For the text-containing cell, return its midpoint in [X, Y] coordinate format. 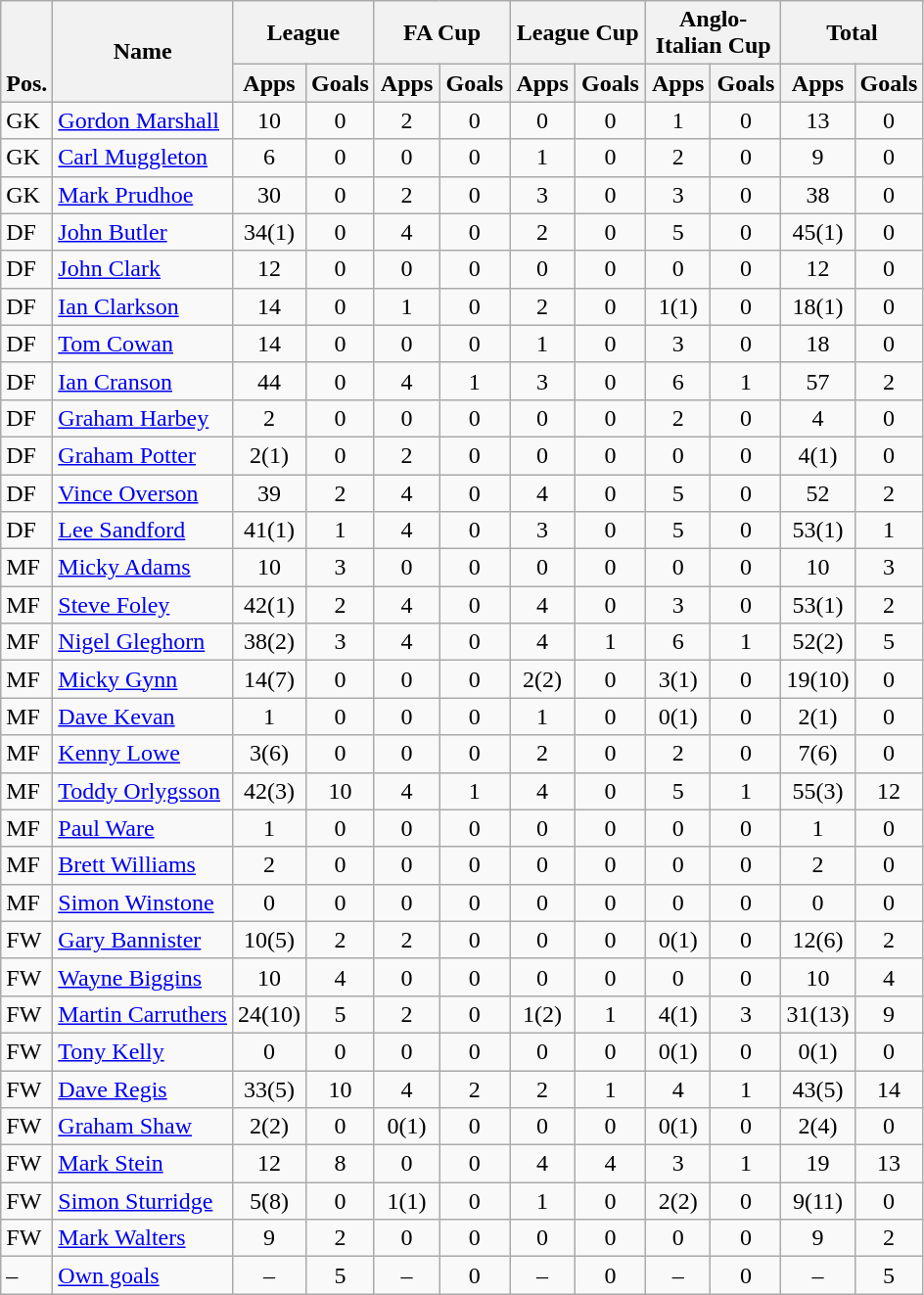
John Clark [143, 269]
18(1) [818, 306]
52(2) [818, 642]
52 [818, 492]
Lee Sandford [143, 531]
Gordon Marshall [143, 120]
Mark Walters [143, 1238]
43(5) [818, 1089]
10(5) [268, 940]
Kenny Lowe [143, 754]
1(2) [542, 1014]
Nigel Gleghorn [143, 642]
Steve Foley [143, 605]
30 [268, 195]
Tony Kelly [143, 1051]
18 [818, 344]
Paul Ware [143, 828]
Mark Prudhoe [143, 195]
44 [268, 381]
Mark Stein [143, 1164]
41(1) [268, 531]
12(6) [818, 940]
33(5) [268, 1089]
Dave Kevan [143, 717]
31(13) [818, 1014]
Wayne Biggins [143, 977]
42(3) [268, 791]
2(4) [818, 1127]
57 [818, 381]
Martin Carruthers [143, 1014]
Pos. [27, 51]
Micky Adams [143, 568]
19 [818, 1164]
Graham Shaw [143, 1127]
3(6) [268, 754]
38 [818, 195]
Name [143, 51]
8 [341, 1164]
Ian Cranson [143, 381]
John Butler [143, 232]
Tom Cowan [143, 344]
42(1) [268, 605]
Carl Muggleton [143, 158]
7(6) [818, 754]
19(10) [818, 679]
34(1) [268, 232]
3(1) [677, 679]
45(1) [818, 232]
FA Cup [442, 33]
Micky Gynn [143, 679]
24(10) [268, 1014]
55(3) [818, 791]
14(7) [268, 679]
Total [852, 33]
Graham Harbey [143, 418]
38(2) [268, 642]
Graham Potter [143, 455]
39 [268, 492]
League Cup [577, 33]
Ian Clarkson [143, 306]
Own goals [143, 1275]
League [303, 33]
Simon Sturridge [143, 1201]
5(8) [268, 1201]
Brett Williams [143, 865]
Gary Bannister [143, 940]
Dave Regis [143, 1089]
Anglo-Italian Cup [713, 33]
Simon Winstone [143, 902]
9(11) [818, 1201]
Vince Overson [143, 492]
Toddy Orlygsson [143, 791]
